Determine the (x, y) coordinate at the center of the cell enclosing the given text.  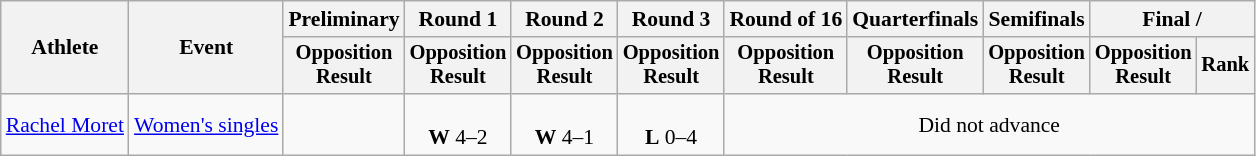
Rank (1225, 66)
W 4–1 (564, 124)
Final / (1172, 19)
W 4–2 (458, 124)
Athlete (65, 48)
Round 3 (672, 19)
Round of 16 (786, 19)
Round 1 (458, 19)
Quarterfinals (915, 19)
Did not advance (989, 124)
Round 2 (564, 19)
Women's singles (206, 124)
L 0–4 (672, 124)
Event (206, 48)
Preliminary (344, 19)
Rachel Moret (65, 124)
Semifinals (1036, 19)
